Search for the cell housing the specified text and yield its (x, y) center coordinate. 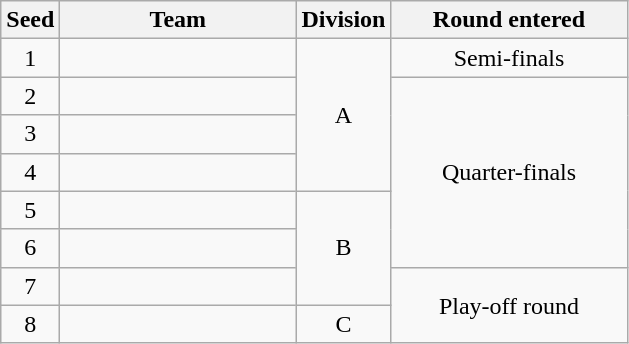
3 (30, 134)
B (344, 248)
Quarter-finals (509, 172)
1 (30, 58)
Round entered (509, 20)
Play-off round (509, 305)
7 (30, 286)
5 (30, 210)
8 (30, 324)
Division (344, 20)
Seed (30, 20)
2 (30, 96)
C (344, 324)
Semi-finals (509, 58)
4 (30, 172)
6 (30, 248)
Team (178, 20)
A (344, 115)
